Pinpoint the cell where the given text exists, returning its [x, y] midpoint coordinate. 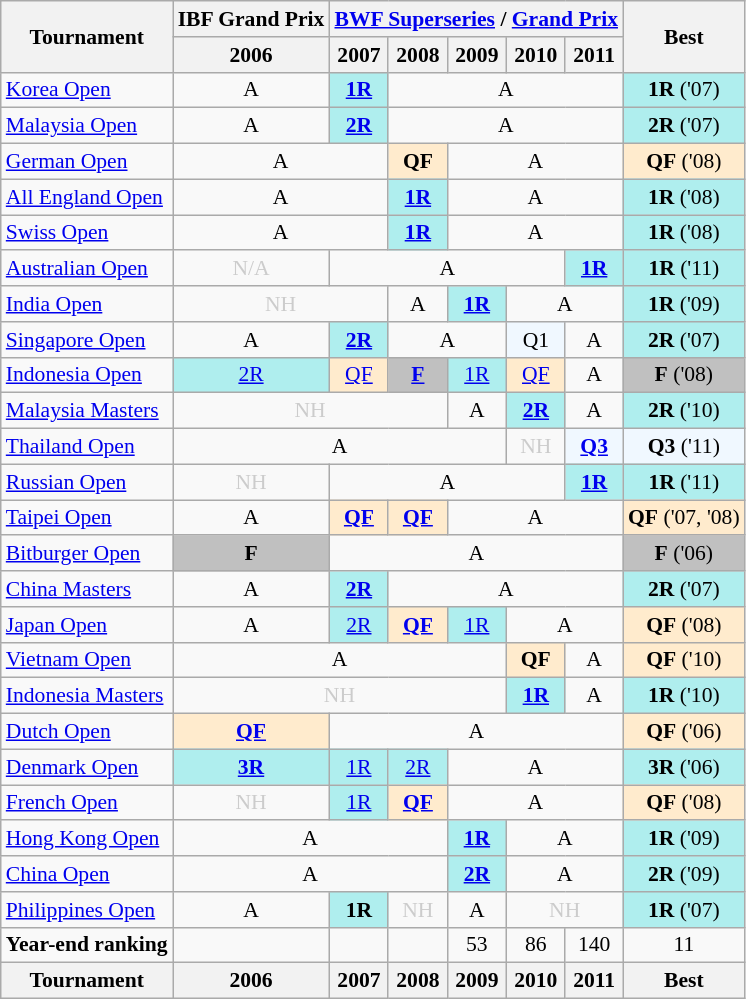
Russian Open [87, 482]
All England Open [87, 197]
BWF Superseries / Grand Prix [476, 19]
Vietnam Open [87, 660]
China Open [87, 874]
Q3 [594, 447]
Indonesia Masters [87, 696]
3R ('06) [684, 767]
Hong Kong Open [87, 839]
Swiss Open [87, 233]
N/A [252, 269]
F ('06) [684, 554]
Q3 ('11) [684, 447]
2R ('10) [684, 411]
Indonesia Open [87, 375]
11 [684, 945]
Year-end ranking [87, 945]
140 [594, 945]
French Open [87, 803]
QF ('06) [684, 732]
Malaysia Masters [87, 411]
IBF Grand Prix [252, 19]
86 [536, 945]
Taipei Open [87, 518]
Japan Open [87, 625]
Korea Open [87, 90]
F ('08) [684, 375]
Philippines Open [87, 910]
2R ('09) [684, 874]
India Open [87, 304]
QF ('07, '08) [684, 518]
Q1 [536, 340]
53 [476, 945]
Bitburger Open [87, 554]
1R ('10) [684, 696]
China Masters [87, 589]
Singapore Open [87, 340]
Thailand Open [87, 447]
Malaysia Open [87, 126]
German Open [87, 162]
Australian Open [87, 269]
QF ('10) [684, 660]
Dutch Open [87, 732]
3R [252, 767]
Denmark Open [87, 767]
